Locate the cell with the specified text and output its (X, Y) center coordinate. 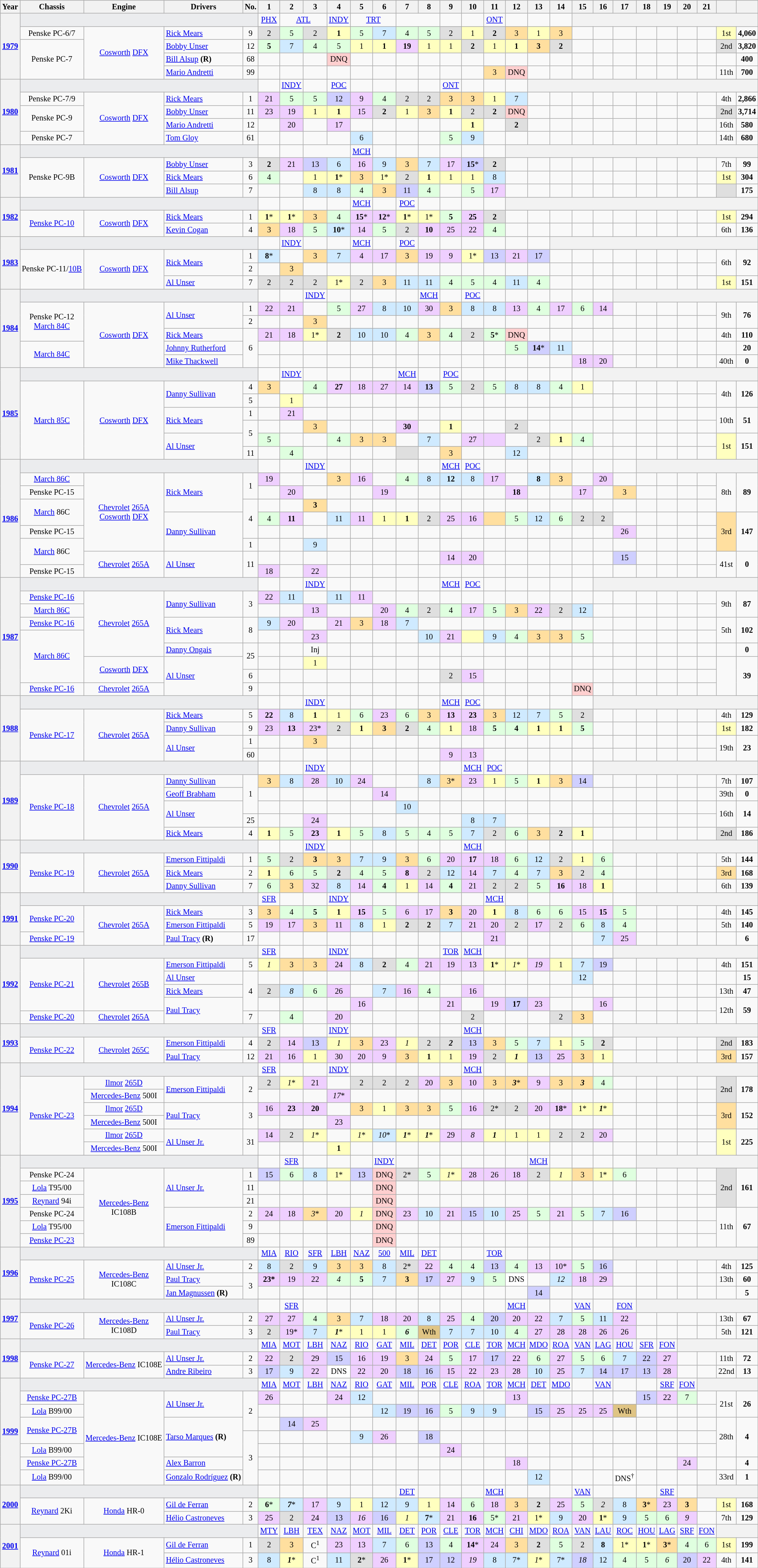
225 (747, 1141)
Tarso Marques (R) (203, 1437)
199 (747, 1545)
Penske PC-6/7 (52, 33)
Gonzalo Rodríguez (R) (203, 1478)
Penske PC-26 (52, 1326)
Penske PC-17 (52, 735)
161 (747, 1188)
102 (747, 630)
19th (726, 748)
3,820 (747, 46)
28th (726, 1437)
12th (726, 1011)
Penske PC-7/9 (52, 99)
1982 (10, 217)
Bill Alsup (R) (203, 59)
182 (747, 728)
12* (384, 217)
Penske PC-9B (52, 177)
87 (747, 603)
1992 (10, 984)
139 (747, 886)
1980 (10, 111)
41st (726, 565)
Penske PC-18 (52, 807)
18* (560, 1109)
1994 (10, 1109)
141 (747, 1560)
145 (747, 912)
147 (747, 532)
110 (747, 335)
144 (747, 860)
Reynard 94i (52, 1201)
4,060 (747, 33)
1997 (10, 1318)
PHX (269, 20)
1991 (10, 919)
186 (747, 834)
178 (747, 1089)
294 (747, 217)
TEX (315, 1531)
1987 (10, 636)
6* (269, 1504)
CHI (516, 1531)
32 (315, 886)
10th (726, 420)
ATL (303, 20)
Chevrolet 265A Cosworth DFX (124, 512)
Johnny Rutherford (203, 348)
DNS† (624, 1478)
1990 (10, 866)
47 (747, 991)
136 (747, 230)
39 (747, 676)
Honda HR-1 (124, 1552)
3,714 (747, 112)
175 (747, 191)
680 (747, 138)
1985 (10, 414)
76 (747, 315)
Inj (315, 650)
Reynard 01i (52, 1552)
400 (747, 59)
Penske PC-21 (52, 984)
Engine (124, 7)
Alex Barron (203, 1463)
1998 (10, 1358)
2001 (10, 1546)
Reynard 2Ki (52, 1511)
Penske PC-25 (52, 1280)
59 (747, 1011)
1996 (10, 1273)
Penske PC-27 (52, 1364)
1988 (10, 728)
Chassis (52, 7)
Penske PC-11/10B (52, 269)
580 (747, 125)
304 (747, 177)
40th (726, 361)
8* (269, 256)
1989 (10, 800)
22nd (726, 1372)
21st (726, 1404)
Chevrolet 265B (124, 984)
14th (726, 138)
31 (251, 1141)
Tom Gloy (203, 138)
Mercedes-Benz IC108C (124, 1280)
Jan Magnussen (R) (203, 1293)
2,866 (747, 99)
March 85C (52, 420)
1981 (10, 171)
700 (747, 73)
Drivers (203, 7)
Year (10, 7)
126 (747, 394)
Bill Alsup (203, 191)
Andre Ribeiro (203, 1372)
ROC (624, 1531)
Danny Ongais (203, 650)
1979 (10, 46)
Kevin Cogan (203, 230)
1986 (10, 519)
Paul Tracy (R) (203, 938)
LAU (603, 1531)
1995 (10, 1201)
19* (292, 1332)
Penske PC-10 (52, 223)
Mercedes-Benz IC108B (124, 1207)
61 (251, 138)
500 (384, 1253)
2000 (10, 1505)
Penske PC-22 (52, 1049)
183 (747, 1043)
No. (251, 7)
68 (251, 59)
39th (726, 794)
51 (747, 420)
Geoff Brabham (203, 794)
Chevrolet 265C (124, 1049)
157 (747, 1057)
121 (747, 1332)
1993 (10, 1043)
Mike Thackwell (203, 361)
1984 (10, 328)
140 (747, 925)
107 (747, 781)
Honda HR-0 (124, 1511)
Penske PC-12March 84C (52, 321)
1999 (10, 1432)
152 (747, 1115)
92 (747, 263)
Mercedes-Benz IC108D (124, 1326)
17* (339, 1096)
TRT (373, 20)
8th (726, 492)
MTY (269, 1531)
33rd (726, 1478)
1983 (10, 263)
March 84C (52, 354)
Penske PC-9 (52, 119)
125 (747, 1266)
72 (747, 1358)
